Find where the given text appears and provide that cell's center as [x, y] coordinate. 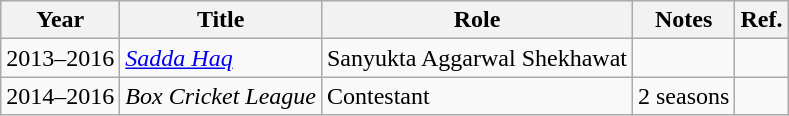
Year [60, 20]
Sanyukta Aggarwal Shekhawat [476, 58]
Ref. [762, 20]
Contestant [476, 96]
Role [476, 20]
2013–2016 [60, 58]
Sadda Haq [221, 58]
Notes [683, 20]
Title [221, 20]
2 seasons [683, 96]
Box Cricket League [221, 96]
2014–2016 [60, 96]
